Extract the (X, Y) coordinate from the center of the cell holding the provided text.  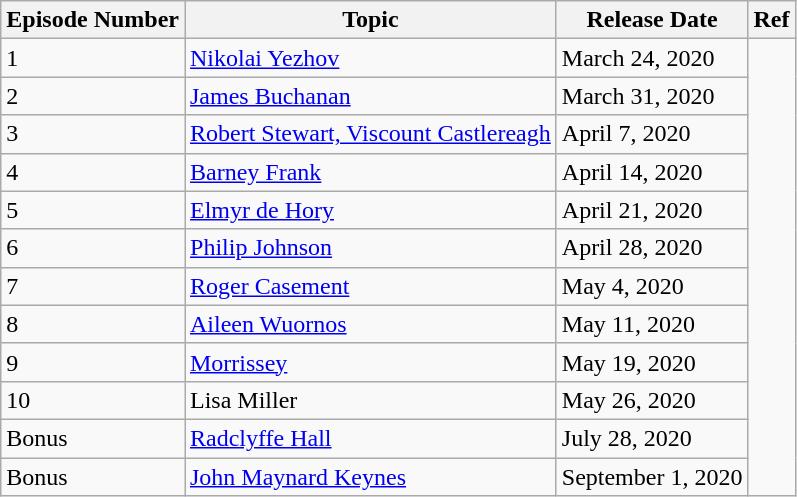
July 28, 2020 (652, 438)
Morrissey (370, 362)
10 (93, 400)
James Buchanan (370, 96)
7 (93, 286)
Aileen Wuornos (370, 324)
Episode Number (93, 20)
March 31, 2020 (652, 96)
4 (93, 172)
May 11, 2020 (652, 324)
8 (93, 324)
5 (93, 210)
April 14, 2020 (652, 172)
September 1, 2020 (652, 477)
Ref (772, 20)
3 (93, 134)
Elmyr de Hory (370, 210)
1 (93, 58)
Barney Frank (370, 172)
9 (93, 362)
Nikolai Yezhov (370, 58)
Robert Stewart, Viscount Castlereagh (370, 134)
Release Date (652, 20)
May 26, 2020 (652, 400)
May 19, 2020 (652, 362)
April 28, 2020 (652, 248)
May 4, 2020 (652, 286)
Roger Casement (370, 286)
March 24, 2020 (652, 58)
April 7, 2020 (652, 134)
John Maynard Keynes (370, 477)
Lisa Miller (370, 400)
Topic (370, 20)
April 21, 2020 (652, 210)
6 (93, 248)
2 (93, 96)
Radclyffe Hall (370, 438)
Philip Johnson (370, 248)
